Extract the [x, y] coordinate from the center of the cell holding the provided text.  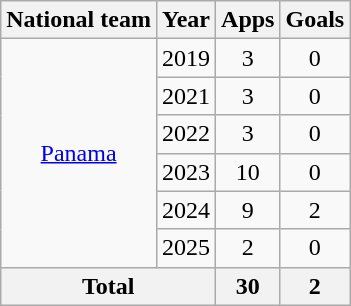
Apps [248, 20]
2022 [186, 134]
2024 [186, 210]
2023 [186, 172]
2019 [186, 58]
Total [108, 286]
10 [248, 172]
2025 [186, 248]
Goals [315, 20]
2021 [186, 96]
9 [248, 210]
Panama [79, 153]
National team [79, 20]
30 [248, 286]
Year [186, 20]
